Capture the cell that displays the provided text and extract its [X, Y] central coordinate. 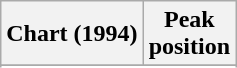
Peakposition [189, 34]
Chart (1994) [72, 34]
